Locate the cell with the specified text and output its (x, y) center coordinate. 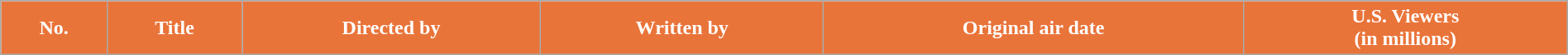
Directed by (390, 28)
U.S. Viewers(in millions) (1405, 28)
Written by (681, 28)
Title (175, 28)
Original air date (1034, 28)
No. (55, 28)
